Identify which cell holds the provided text, then report its [X, Y] central coordinate. 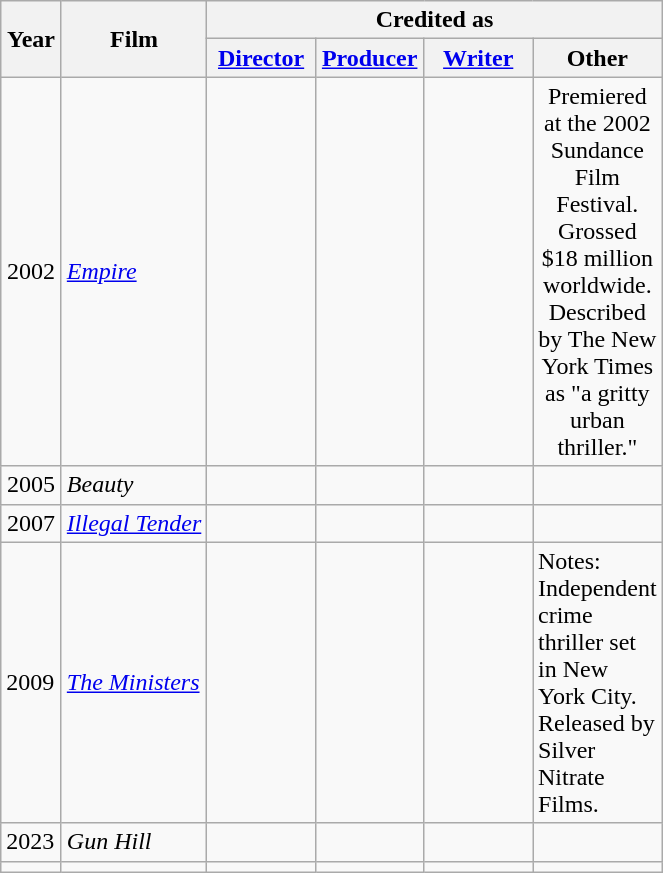
Credited as [434, 20]
2023 [32, 842]
Gun Hill [134, 842]
Producer [370, 58]
2005 [32, 485]
Illegal Tender [134, 523]
The Ministers [134, 682]
2007 [32, 523]
Writer [478, 58]
Other [597, 58]
Year [32, 39]
Beauty [134, 485]
Film [134, 39]
2002 [32, 272]
Notes: Independent crime thriller set in New York City. Released by Silver Nitrate Films. [597, 682]
2009 [32, 682]
Director [262, 58]
Premiered at the 2002 Sundance Film Festival. Grossed $18 million worldwide. Described by The New York Times as "a gritty urban thriller." [597, 272]
Empire [134, 272]
